Determine the (X, Y) coordinate at the center of the cell enclosing the given text.  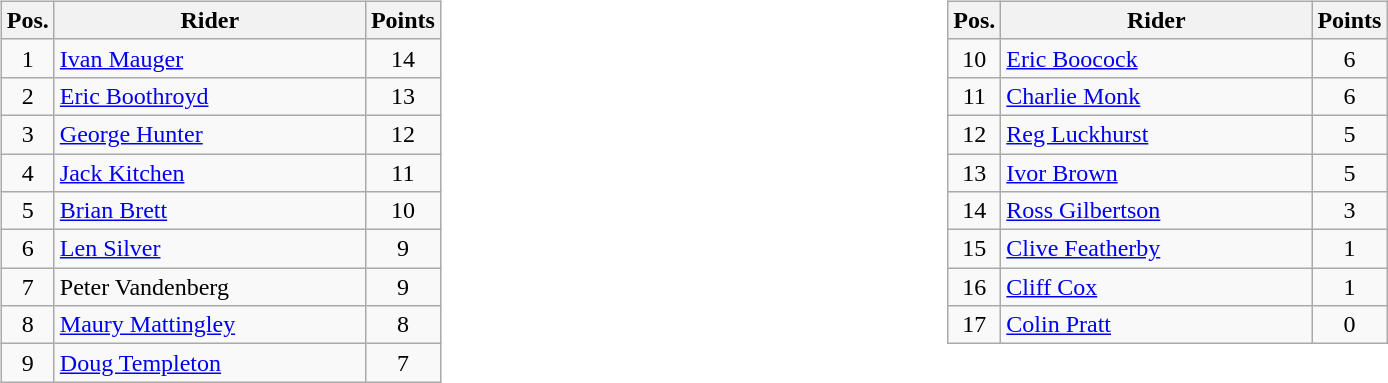
Eric Boocock (1156, 58)
Ross Gilbertson (1156, 211)
Colin Pratt (1156, 325)
Len Silver (210, 249)
Clive Featherby (1156, 249)
Peter Vandenberg (210, 287)
Doug Templeton (210, 363)
Eric Boothroyd (210, 96)
4 (28, 173)
Maury Mattingley (210, 325)
Charlie Monk (1156, 96)
Reg Luckhurst (1156, 134)
2 (28, 96)
Ivor Brown (1156, 173)
Brian Brett (210, 211)
George Hunter (210, 134)
16 (974, 287)
15 (974, 249)
17 (974, 325)
Cliff Cox (1156, 287)
Jack Kitchen (210, 173)
Ivan Mauger (210, 58)
0 (1350, 325)
